Search for the cell housing the specified text and yield its [X, Y] center coordinate. 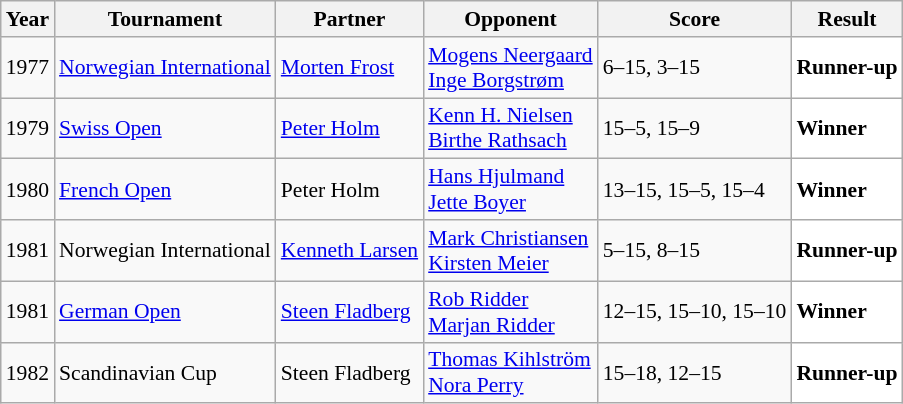
Rob Ridder Marjan Ridder [510, 312]
Kenneth Larsen [350, 250]
1980 [28, 190]
15–18, 12–15 [695, 372]
Result [846, 19]
Partner [350, 19]
1979 [28, 128]
Mogens Neergaard Inge Borgstrøm [510, 68]
Year [28, 19]
French Open [165, 190]
15–5, 15–9 [695, 128]
Score [695, 19]
Tournament [165, 19]
Thomas Kihlström Nora Perry [510, 372]
Kenn H. Nielsen Birthe Rathsach [510, 128]
Mark Christiansen Kirsten Meier [510, 250]
1977 [28, 68]
5–15, 8–15 [695, 250]
6–15, 3–15 [695, 68]
12–15, 15–10, 15–10 [695, 312]
Morten Frost [350, 68]
13–15, 15–5, 15–4 [695, 190]
Scandinavian Cup [165, 372]
German Open [165, 312]
1982 [28, 372]
Swiss Open [165, 128]
Hans Hjulmand Jette Boyer [510, 190]
Opponent [510, 19]
